Determine the [X, Y] coordinate at the center of the cell enclosing the given text.  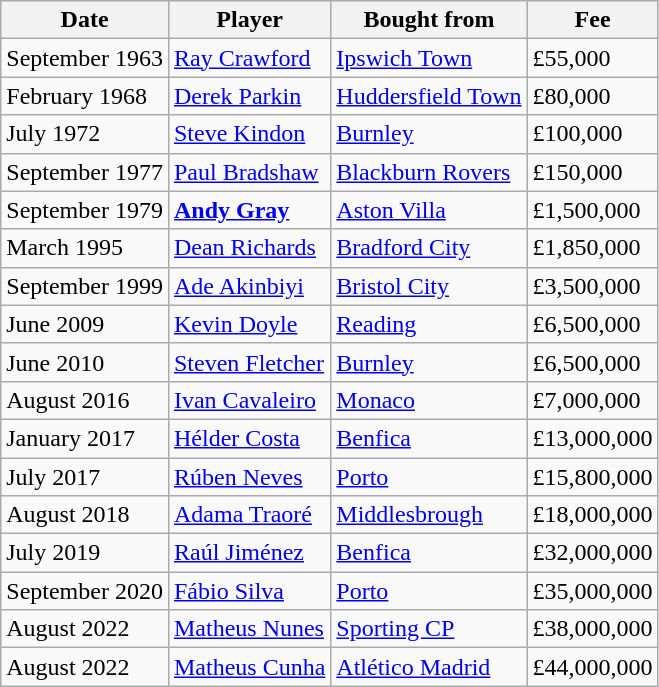
June 2010 [85, 362]
September 1999 [85, 286]
July 2017 [85, 477]
August 2018 [85, 515]
Andy Gray [249, 210]
Huddersfield Town [429, 96]
Bristol City [429, 286]
January 2017 [85, 438]
£1,500,000 [592, 210]
Ipswich Town [429, 58]
Ray Crawford [249, 58]
Steven Fletcher [249, 362]
February 1968 [85, 96]
Bradford City [429, 248]
£1,850,000 [592, 248]
Steve Kindon [249, 134]
Rúben Neves [249, 477]
Paul Bradshaw [249, 172]
August 2016 [85, 400]
£38,000,000 [592, 629]
Date [85, 20]
Ivan Cavaleiro [249, 400]
September 1979 [85, 210]
Ade Akinbiyi [249, 286]
July 2019 [85, 553]
Sporting CP [429, 629]
Bought from [429, 20]
Fábio Silva [249, 591]
Adama Traoré [249, 515]
£35,000,000 [592, 591]
£150,000 [592, 172]
Monaco [429, 400]
Matheus Cunha [249, 667]
Aston Villa [429, 210]
£55,000 [592, 58]
£44,000,000 [592, 667]
Raúl Jiménez [249, 553]
£80,000 [592, 96]
Matheus Nunes [249, 629]
£32,000,000 [592, 553]
July 1972 [85, 134]
Dean Richards [249, 248]
Derek Parkin [249, 96]
Reading [429, 324]
Hélder Costa [249, 438]
£18,000,000 [592, 515]
Fee [592, 20]
Kevin Doyle [249, 324]
Middlesbrough [429, 515]
£3,500,000 [592, 286]
Atlético Madrid [429, 667]
March 1995 [85, 248]
Blackburn Rovers [429, 172]
September 2020 [85, 591]
June 2009 [85, 324]
£13,000,000 [592, 438]
September 1977 [85, 172]
Player [249, 20]
£100,000 [592, 134]
September 1963 [85, 58]
£7,000,000 [592, 400]
£15,800,000 [592, 477]
